Output the [x, y] coordinate of the center of the cell containing the given text.  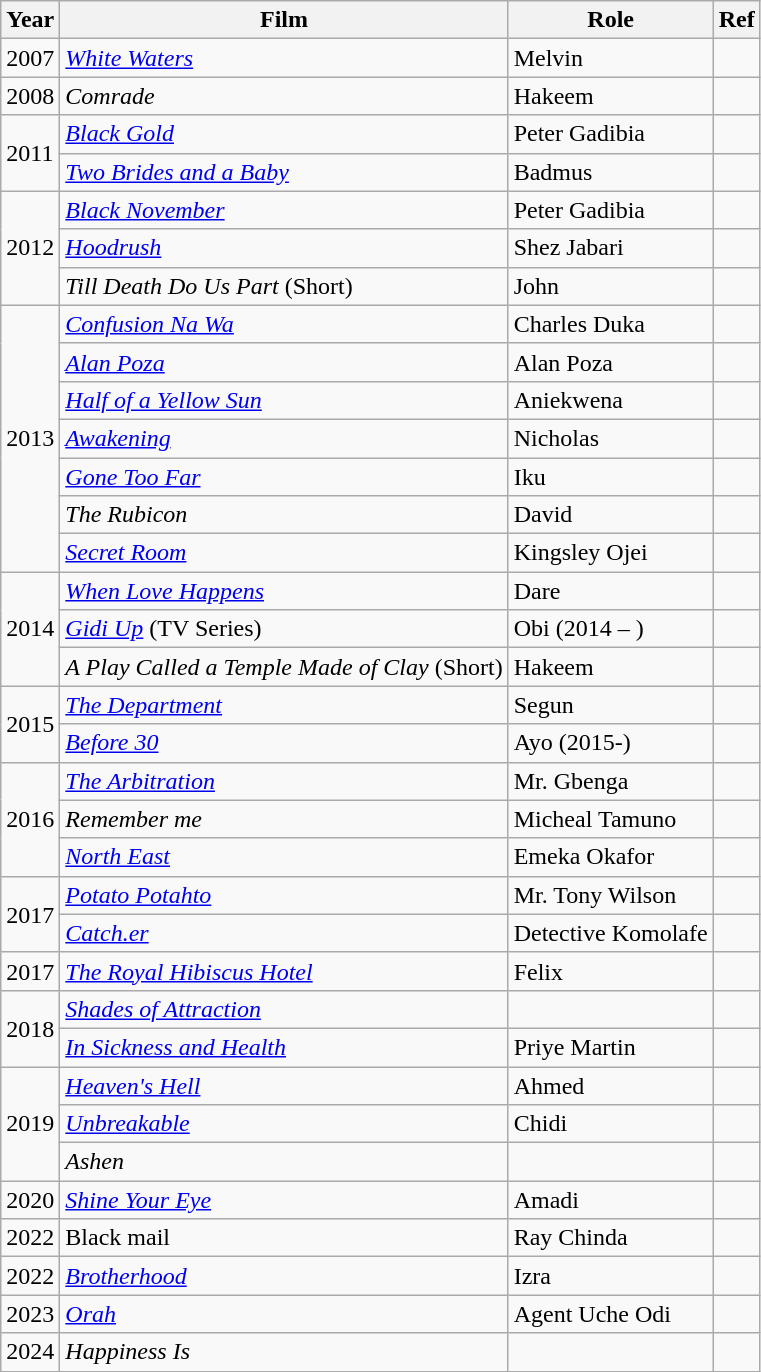
2011 [30, 153]
2019 [30, 1123]
Comrade [284, 96]
Shez Jabari [610, 248]
Secret Room [284, 553]
2007 [30, 58]
Gone Too Far [284, 477]
Gidi Up (TV Series) [284, 629]
2023 [30, 1314]
North East [284, 857]
The Department [284, 705]
2018 [30, 1028]
Unbreakable [284, 1124]
A Play Called a Temple Made of Clay (Short) [284, 667]
Felix [610, 971]
Micheal Tamuno [610, 819]
Ref [736, 20]
Ray Chinda [610, 1238]
Remember me [284, 819]
Year [30, 20]
The Arbitration [284, 781]
Izra [610, 1276]
Two Brides and a Baby [284, 172]
Orah [284, 1314]
Chidi [610, 1124]
Till Death Do Us Part (Short) [284, 286]
2014 [30, 629]
Black Gold [284, 134]
Melvin [610, 58]
Black November [284, 210]
Ayo (2015-) [610, 743]
Priye Martin [610, 1047]
Obi (2014 – ) [610, 629]
The Royal Hibiscus Hotel [284, 971]
2013 [30, 438]
In Sickness and Health [284, 1047]
Before 30 [284, 743]
Nicholas [610, 438]
Role [610, 20]
2016 [30, 819]
Heaven's Hell [284, 1085]
Mr. Gbenga [610, 781]
Shine Your Eye [284, 1200]
Kingsley Ojei [610, 553]
2012 [30, 248]
Ashen [284, 1162]
Happiness Is [284, 1352]
Black mail [284, 1238]
Dare [610, 591]
Aniekwena [610, 400]
Potato Potahto [284, 895]
The Rubicon [284, 515]
Charles Duka [610, 324]
When Love Happens [284, 591]
Awakening [284, 438]
2015 [30, 724]
Catch.er [284, 933]
Hoodrush [284, 248]
2020 [30, 1200]
Emeka Okafor [610, 857]
Brotherhood [284, 1276]
2008 [30, 96]
Shades of Attraction [284, 1009]
Mr. Tony Wilson [610, 895]
Iku [610, 477]
Amadi [610, 1200]
Badmus [610, 172]
Detective Komolafe [610, 933]
John [610, 286]
Half of a Yellow Sun [284, 400]
Ahmed [610, 1085]
David [610, 515]
2024 [30, 1352]
White Waters [284, 58]
Agent Uche Odi [610, 1314]
Segun [610, 705]
Confusion Na Wa [284, 324]
Film [284, 20]
